Identify which cell holds the provided text, then report its (X, Y) central coordinate. 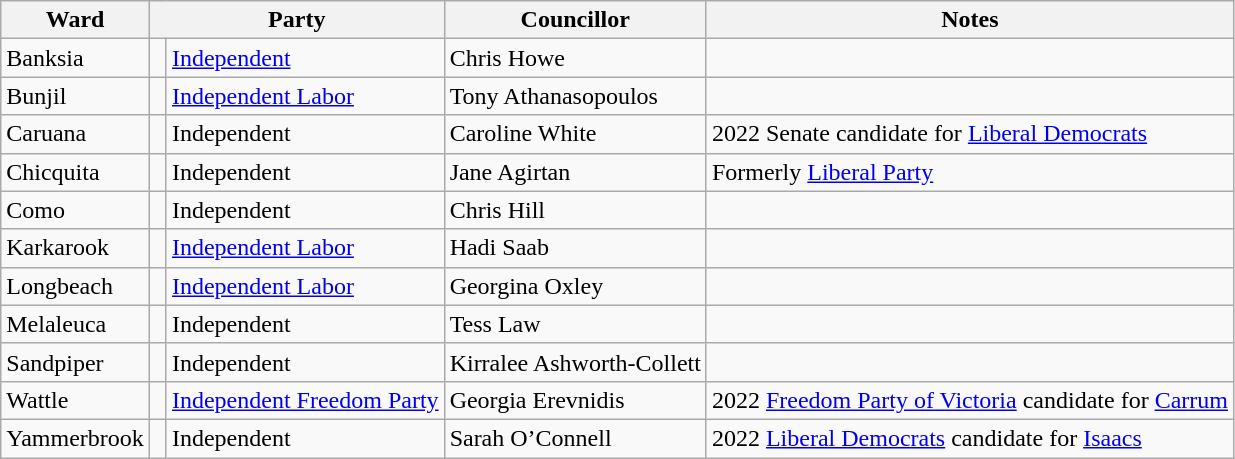
Formerly Liberal Party (970, 172)
Yammerbrook (76, 438)
Tony Athanasopoulos (575, 96)
Chicquita (76, 172)
Caroline White (575, 134)
Banksia (76, 58)
Longbeach (76, 286)
Georgia Erevnidis (575, 400)
Como (76, 210)
Chris Howe (575, 58)
Ward (76, 20)
Melaleuca (76, 324)
Bunjil (76, 96)
Wattle (76, 400)
2022 Senate candidate for Liberal Democrats (970, 134)
Sandpiper (76, 362)
Councillor (575, 20)
Jane Agirtan (575, 172)
Tess Law (575, 324)
Notes (970, 20)
Georgina Oxley (575, 286)
Hadi Saab (575, 248)
2022 Freedom Party of Victoria candidate for Carrum (970, 400)
2022 Liberal Democrats candidate for Isaacs (970, 438)
Chris Hill (575, 210)
Party (296, 20)
Kirralee Ashworth-Collett (575, 362)
Karkarook (76, 248)
Sarah O’Connell (575, 438)
Caruana (76, 134)
Independent Freedom Party (305, 400)
